For the text-containing cell, return its midpoint in [X, Y] coordinate format. 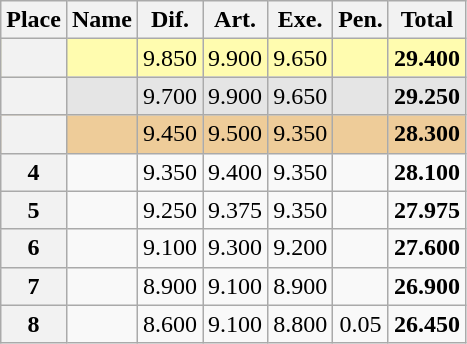
8.600 [170, 324]
9.850 [170, 58]
9.500 [236, 134]
9.700 [170, 96]
6 [34, 248]
9.400 [236, 172]
9.375 [236, 210]
8 [34, 324]
Dif. [170, 20]
27.600 [426, 248]
29.400 [426, 58]
Name [102, 20]
5 [34, 210]
26.450 [426, 324]
Total [426, 20]
28.100 [426, 172]
8.800 [300, 324]
9.250 [170, 210]
9.450 [170, 134]
Exe. [300, 20]
27.975 [426, 210]
29.250 [426, 96]
26.900 [426, 286]
Pen. [361, 20]
4 [34, 172]
0.05 [361, 324]
Art. [236, 20]
28.300 [426, 134]
9.300 [236, 248]
9.200 [300, 248]
Place [34, 20]
7 [34, 286]
